Find where the given text appears and provide that cell's center as (x, y) coordinate. 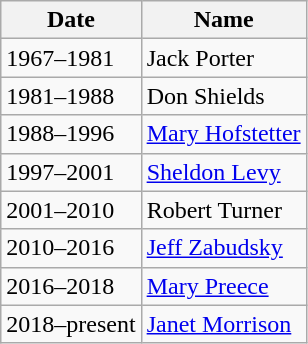
2010–2016 (71, 248)
1997–2001 (71, 172)
2001–2010 (71, 210)
2016–2018 (71, 286)
Robert Turner (224, 210)
1981–1988 (71, 96)
Jeff Zabudsky (224, 248)
Name (224, 20)
2018–present (71, 324)
Don Shields (224, 96)
Jack Porter (224, 58)
Date (71, 20)
Janet Morrison (224, 324)
Mary Preece (224, 286)
Mary Hofstetter (224, 134)
Sheldon Levy (224, 172)
1967–1981 (71, 58)
1988–1996 (71, 134)
